Scan for the cell matching the given text and deliver its [x, y] coordinate at center. 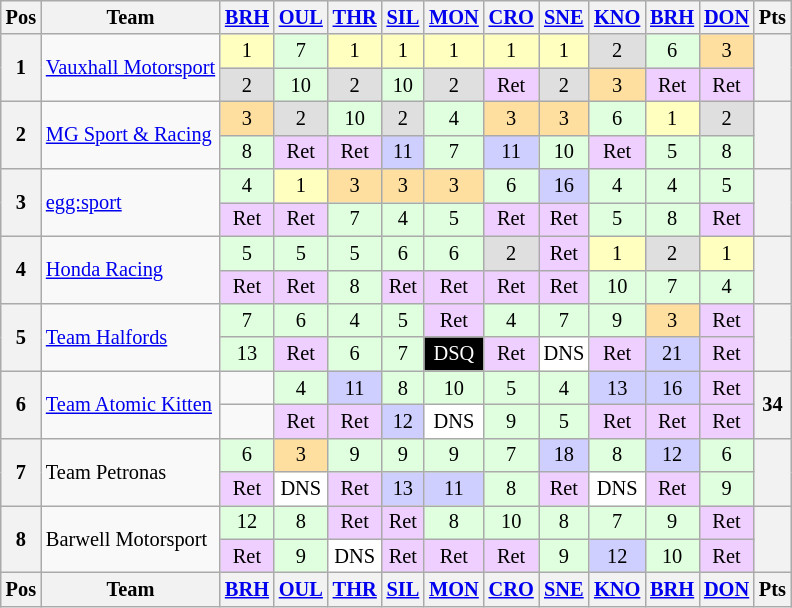
egg:sport [130, 202]
Team Atomic Kitten [130, 404]
DSQ [454, 354]
Honda Racing [130, 270]
MG Sport & Racing [130, 134]
18 [564, 455]
Team Halfords [130, 336]
21 [672, 354]
Team Petronas [130, 472]
34 [772, 404]
Barwell Motorsport [130, 538]
Vauxhall Motorsport [130, 68]
